Provide the [X, Y] coordinate of the cell's center where the given text is located.  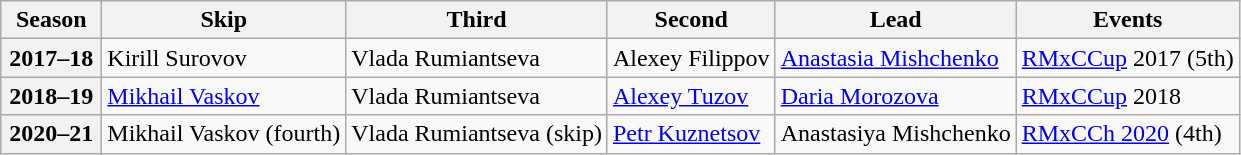
2017–18 [52, 58]
RMxCCup 2018 [1128, 96]
Season [52, 20]
Anastasiya Mishchenko [896, 134]
2018–19 [52, 96]
Vlada Rumiantseva (skip) [477, 134]
RMxCCh 2020 (4th) [1128, 134]
2020–21 [52, 134]
RMxCCup 2017 (5th) [1128, 58]
Mikhail Vaskov (fourth) [224, 134]
Skip [224, 20]
Daria Morozova [896, 96]
Kirill Surovov [224, 58]
Anastasia Mishchenko [896, 58]
Lead [896, 20]
Second [691, 20]
Alexey Tuzov [691, 96]
Petr Kuznetsov [691, 134]
Alexey Filippov [691, 58]
Third [477, 20]
Events [1128, 20]
Mikhail Vaskov [224, 96]
